Capture the cell that displays the provided text and extract its [x, y] central coordinate. 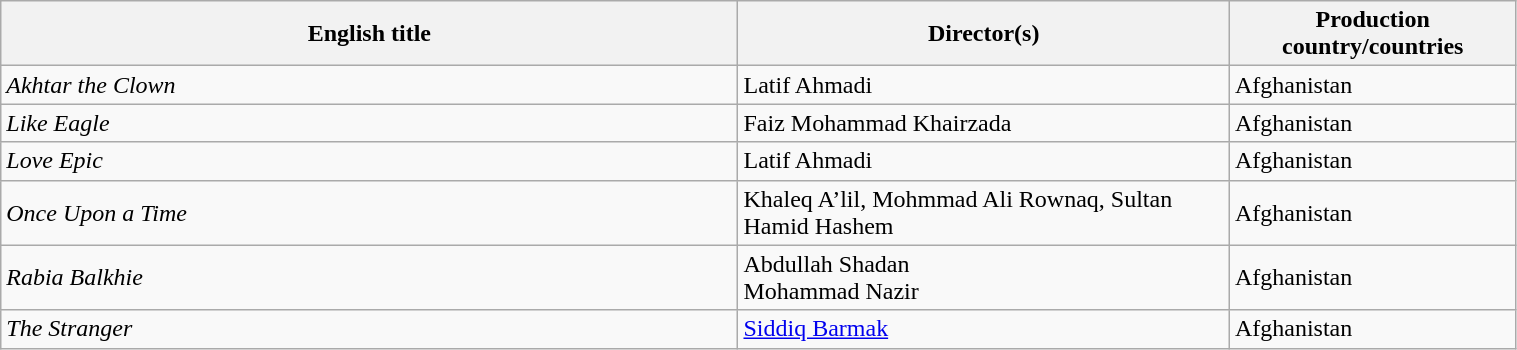
English title [370, 34]
Khaleq A’lil, Mohmmad Ali Rownaq, Sultan Hamid Hashem [984, 212]
Akhtar the Clown [370, 85]
Like Eagle [370, 123]
Production country/countries [1372, 34]
Love Epic [370, 161]
Rabia Balkhie [370, 278]
Abdullah ShadanMohammad Nazir [984, 278]
Faiz Mohammad Khairzada [984, 123]
Siddiq Barmak [984, 329]
The Stranger [370, 329]
Once Upon a Time [370, 212]
Director(s) [984, 34]
